Provide the (X, Y) coordinate of the cell's center where the given text is located.  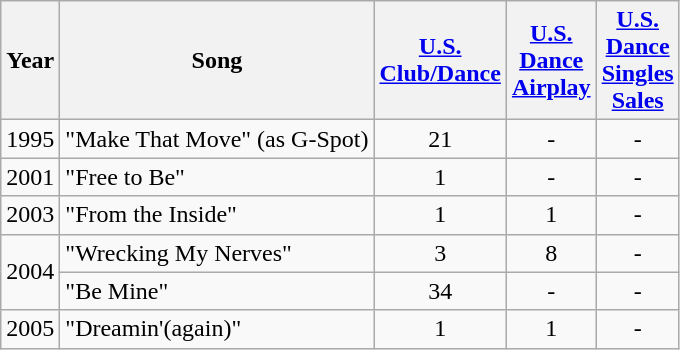
34 (440, 291)
1995 (30, 139)
8 (551, 253)
2005 (30, 329)
2004 (30, 272)
3 (440, 253)
"Make That Move" (as G-Spot) (217, 139)
21 (440, 139)
U.S. Dance Airplay (551, 60)
"Free to Be" (217, 177)
"From the Inside" (217, 215)
"Wrecking My Nerves" (217, 253)
"Dreamin'(again)" (217, 329)
2003 (30, 215)
U.S. Dance Singles Sales (638, 60)
2001 (30, 177)
U.S. Club/Dance (440, 60)
"Be Mine" (217, 291)
Song (217, 60)
Year (30, 60)
